Capture the cell that displays the provided text and extract its (X, Y) central coordinate. 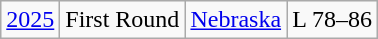
L 78–86 (332, 20)
First Round (122, 20)
Nebraska (236, 20)
2025 (30, 20)
